Detect which cell encompasses the target text, then output its [X, Y] center coordinate. 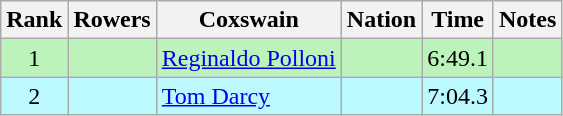
2 [34, 96]
Coxswain [248, 20]
Rowers [112, 20]
Reginaldo Polloni [248, 58]
Notes [527, 20]
7:04.3 [458, 96]
1 [34, 58]
Tom Darcy [248, 96]
6:49.1 [458, 58]
Time [458, 20]
Rank [34, 20]
Nation [381, 20]
